Scan for the cell matching the given text and deliver its (X, Y) coordinate at center. 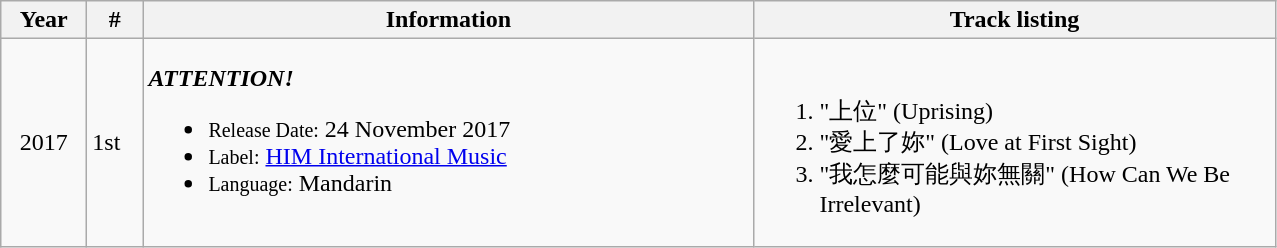
Information (448, 20)
Track listing (1014, 20)
# (115, 20)
"上位" (Uprising)"愛上了妳" (Love at First Sight)"我怎麼可能與妳無關" (How Can We Be Irrelevant) (1014, 143)
ATTENTION!Release Date: 24 November 2017Label: HIM International MusicLanguage: Mandarin (448, 143)
1st (115, 143)
Year (44, 20)
2017 (44, 143)
